Locate the cell with the specified text and output its [X, Y] center coordinate. 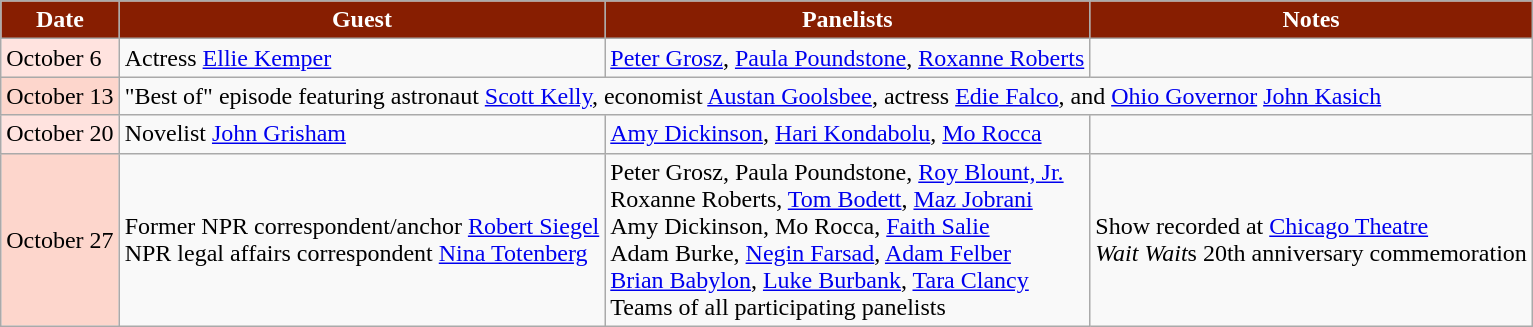
Panelists [848, 20]
October 13 [60, 96]
Actress Ellie Kemper [362, 58]
Novelist John Grisham [362, 134]
Former NPR correspondent/anchor Robert SiegelNPR legal affairs correspondent Nina Totenberg [362, 240]
"Best of" episode featuring astronaut Scott Kelly, economist Austan Goolsbee, actress Edie Falco, and Ohio Governor John Kasich [826, 96]
Guest [362, 20]
October 27 [60, 240]
Show recorded at Chicago TheatreWait Waits 20th anniversary commemoration [1312, 240]
October 6 [60, 58]
Notes [1312, 20]
October 20 [60, 134]
Amy Dickinson, Hari Kondabolu, Mo Rocca [848, 134]
Date [60, 20]
Peter Grosz, Paula Poundstone, Roxanne Roberts [848, 58]
